Locate the cell with the specified text and output its (x, y) center coordinate. 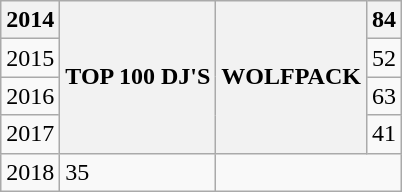
TOP 100 DJ'S (138, 77)
63 (384, 96)
2016 (30, 96)
2014 (30, 20)
2018 (30, 172)
84 (384, 20)
2017 (30, 134)
2015 (30, 58)
WOLFPACK (292, 77)
52 (384, 58)
35 (138, 172)
41 (384, 134)
